Pinpoint the cell where the given text exists, returning its (x, y) midpoint coordinate. 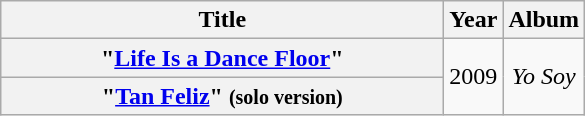
Year (474, 20)
Album (544, 20)
Yo Soy (544, 77)
"Life Is a Dance Floor" (222, 58)
2009 (474, 77)
Title (222, 20)
"Tan Feliz" (solo version) (222, 96)
